Identify which cell holds the provided text, then report its (x, y) central coordinate. 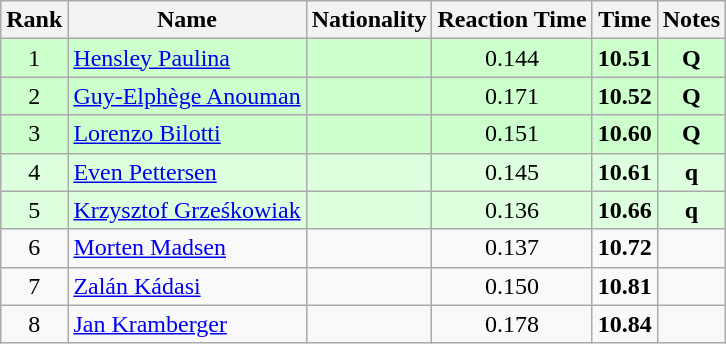
7 (34, 286)
0.136 (512, 210)
2 (34, 96)
10.52 (624, 96)
10.61 (624, 172)
Zalán Kádasi (187, 286)
Rank (34, 20)
Lorenzo Bilotti (187, 134)
0.171 (512, 96)
5 (34, 210)
Krzysztof Grześkowiak (187, 210)
0.145 (512, 172)
0.137 (512, 248)
10.66 (624, 210)
Even Pettersen (187, 172)
6 (34, 248)
Guy-Elphège Anouman (187, 96)
Jan Kramberger (187, 324)
10.51 (624, 58)
10.84 (624, 324)
Nationality (369, 20)
Time (624, 20)
Reaction Time (512, 20)
0.178 (512, 324)
Notes (691, 20)
0.150 (512, 286)
Morten Madsen (187, 248)
8 (34, 324)
3 (34, 134)
Hensley Paulina (187, 58)
0.144 (512, 58)
Name (187, 20)
0.151 (512, 134)
10.72 (624, 248)
1 (34, 58)
10.60 (624, 134)
10.81 (624, 286)
4 (34, 172)
